Scan for the cell matching the given text and deliver its (X, Y) coordinate at center. 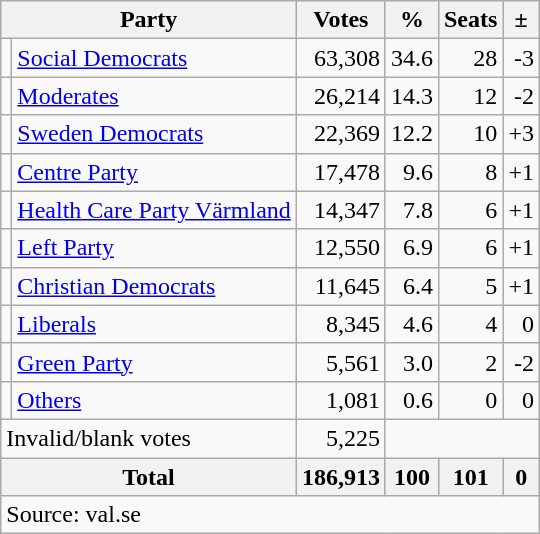
12.2 (412, 134)
Left Party (154, 248)
101 (470, 477)
34.6 (412, 58)
12 (470, 96)
Moderates (154, 96)
10 (470, 134)
Votes (340, 20)
12,550 (340, 248)
63,308 (340, 58)
11,645 (340, 286)
-3 (522, 58)
100 (412, 477)
Health Care Party Värmland (154, 210)
4 (470, 324)
Total (149, 477)
5 (470, 286)
2 (470, 362)
Others (154, 400)
9.6 (412, 172)
+3 (522, 134)
8 (470, 172)
6.4 (412, 286)
Liberals (154, 324)
186,913 (340, 477)
8,345 (340, 324)
Sweden Democrats (154, 134)
17,478 (340, 172)
Centre Party (154, 172)
Green Party (154, 362)
1,081 (340, 400)
26,214 (340, 96)
Source: val.se (270, 515)
± (522, 20)
22,369 (340, 134)
7.8 (412, 210)
14.3 (412, 96)
6.9 (412, 248)
Seats (470, 20)
Invalid/blank votes (149, 438)
5,561 (340, 362)
28 (470, 58)
Party (149, 20)
5,225 (340, 438)
Christian Democrats (154, 286)
Social Democrats (154, 58)
3.0 (412, 362)
4.6 (412, 324)
% (412, 20)
0.6 (412, 400)
14,347 (340, 210)
